Identify which cell holds the provided text, then report its (x, y) central coordinate. 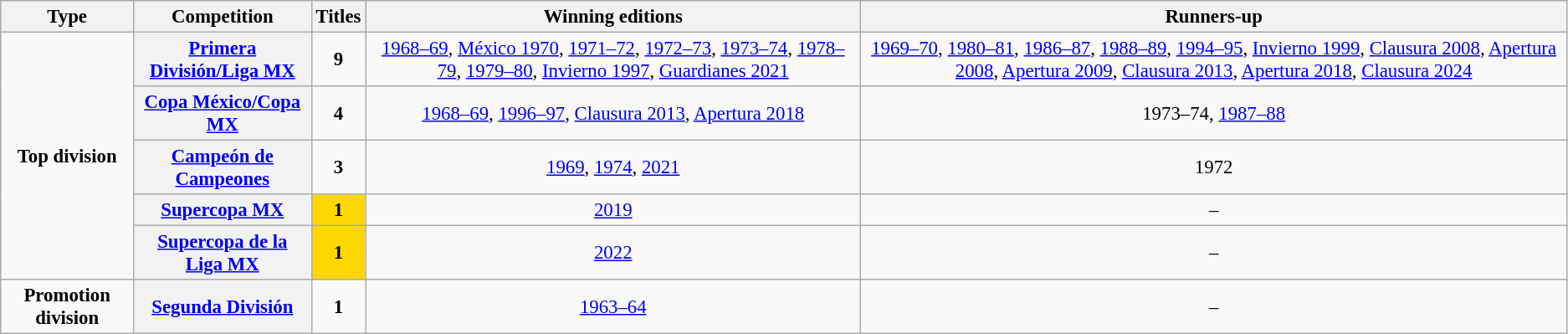
1968–69, México 1970, 1971–72, 1972–73, 1973–74, 1978–79, 1979–80, Invierno 1997, Guardianes 2021 (613, 60)
1973–74, 1987–88 (1214, 114)
1968–69, 1996–97, Clausura 2013, Apertura 2018 (613, 114)
9 (338, 60)
Runners-up (1214, 17)
Supercopa MX (223, 210)
Copa México/Copa MX (223, 114)
Winning editions (613, 17)
Supercopa de la Liga MX (223, 253)
1969, 1974, 2021 (613, 167)
Top division (67, 157)
Segunda División (223, 306)
2019 (613, 210)
Titles (338, 17)
Competition (223, 17)
3 (338, 167)
Type (67, 17)
1972 (1214, 167)
Promotion division (67, 306)
2022 (613, 253)
4 (338, 114)
Campeón de Campeones (223, 167)
1963–64 (613, 306)
Primera División/Liga MX (223, 60)
1969–70, 1980–81, 1986–87, 1988–89, 1994–95, Invierno 1999, Clausura 2008, Apertura 2008, Apertura 2009, Clausura 2013, Apertura 2018, Clausura 2024 (1214, 60)
